Determine the (x, y) coordinate at the center of the cell enclosing the given text.  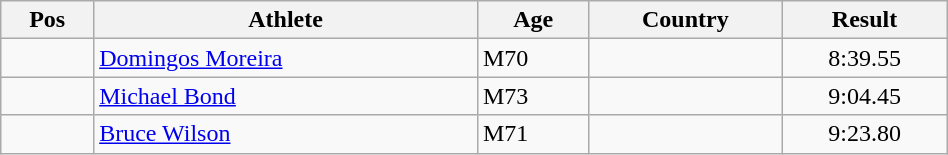
M70 (532, 58)
Age (532, 20)
Result (864, 20)
Athlete (286, 20)
9:23.80 (864, 134)
Michael Bond (286, 96)
Pos (48, 20)
Domingos Moreira (286, 58)
M73 (532, 96)
Country (686, 20)
Bruce Wilson (286, 134)
9:04.45 (864, 96)
8:39.55 (864, 58)
M71 (532, 134)
